Find where the given text appears and provide that cell's center as (x, y) coordinate. 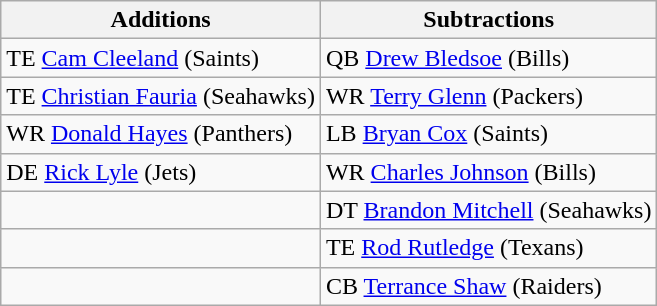
WR Charles Johnson (Bills) (488, 172)
DT Brandon Mitchell (Seahawks) (488, 210)
Subtractions (488, 20)
CB Terrance Shaw (Raiders) (488, 286)
Additions (161, 20)
LB Bryan Cox (Saints) (488, 134)
TE Christian Fauria (Seahawks) (161, 96)
WR Donald Hayes (Panthers) (161, 134)
TE Rod Rutledge (Texans) (488, 248)
DE Rick Lyle (Jets) (161, 172)
WR Terry Glenn (Packers) (488, 96)
QB Drew Bledsoe (Bills) (488, 58)
TE Cam Cleeland (Saints) (161, 58)
